Identify which cell holds the provided text, then report its [x, y] central coordinate. 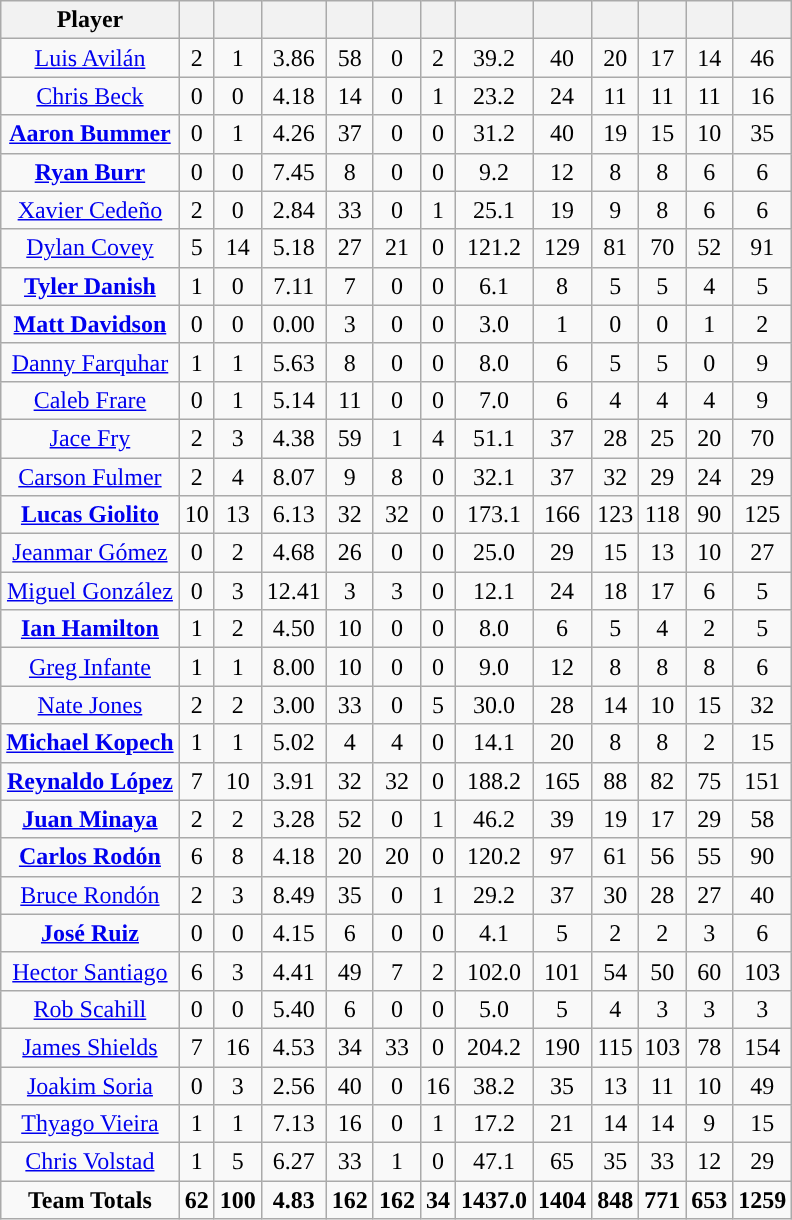
Ian Hamilton [90, 629]
Reynaldo López [90, 781]
17.2 [494, 1124]
129 [562, 248]
190 [562, 1047]
8.49 [294, 895]
José Ruiz [90, 933]
38.2 [494, 1085]
12.1 [494, 591]
Greg Infante [90, 667]
7.13 [294, 1124]
5.0 [494, 1009]
Jace Fry [90, 438]
3.28 [294, 819]
46 [762, 58]
Bruce Rondón [90, 895]
Ryan Burr [90, 172]
4.50 [294, 629]
29.2 [494, 895]
39 [562, 819]
55 [710, 857]
5.40 [294, 1009]
60 [710, 971]
25 [662, 438]
8.07 [294, 477]
Joakim Soria [90, 1085]
3.91 [294, 781]
4.41 [294, 971]
771 [662, 1200]
47.1 [494, 1162]
Luis Avilán [90, 58]
Juan Minaya [90, 819]
7.11 [294, 286]
4.68 [294, 553]
5.18 [294, 248]
653 [710, 1200]
848 [616, 1200]
Danny Farquhar [90, 362]
4.83 [294, 1200]
32.1 [494, 477]
46.2 [494, 819]
31.2 [494, 134]
2.84 [294, 210]
Xavier Cedeño [90, 210]
4.38 [294, 438]
0.00 [294, 324]
102.0 [494, 971]
9.2 [494, 172]
8.00 [294, 667]
5.02 [294, 743]
14.1 [494, 743]
6.13 [294, 515]
Tyler Danish [90, 286]
25.0 [494, 553]
Chris Volstad [90, 1162]
91 [762, 248]
204.2 [494, 1047]
Rob Scahill [90, 1009]
Team Totals [90, 1200]
88 [616, 781]
3.00 [294, 705]
100 [238, 1200]
39.2 [494, 58]
50 [662, 971]
75 [710, 781]
151 [762, 781]
59 [350, 438]
30.0 [494, 705]
188.2 [494, 781]
Carlos Rodón [90, 857]
Miguel González [90, 591]
Caleb Frare [90, 400]
James Shields [90, 1047]
7.45 [294, 172]
23.2 [494, 96]
1437.0 [494, 1200]
5.63 [294, 362]
51.1 [494, 438]
30 [616, 895]
54 [616, 971]
26 [350, 553]
18 [616, 591]
6.27 [294, 1162]
Lucas Giolito [90, 515]
123 [616, 515]
81 [616, 248]
121.2 [494, 248]
7.0 [494, 400]
Carson Fulmer [90, 477]
Thyago Vieira [90, 1124]
65 [562, 1162]
Aaron Bummer [90, 134]
4.15 [294, 933]
154 [762, 1047]
56 [662, 857]
2.56 [294, 1085]
118 [662, 515]
Chris Beck [90, 96]
Matt Davidson [90, 324]
78 [710, 1047]
120.2 [494, 857]
12.41 [294, 591]
4.53 [294, 1047]
165 [562, 781]
Nate Jones [90, 705]
9.0 [494, 667]
62 [196, 1200]
6.1 [494, 286]
115 [616, 1047]
166 [562, 515]
4.26 [294, 134]
Player [90, 20]
1404 [562, 1200]
1259 [762, 1200]
101 [562, 971]
5.14 [294, 400]
4.1 [494, 933]
Michael Kopech [90, 743]
61 [616, 857]
Dylan Covey [90, 248]
Hector Santiago [90, 971]
97 [562, 857]
Jeanmar Gómez [90, 553]
3.86 [294, 58]
125 [762, 515]
173.1 [494, 515]
3.0 [494, 324]
25.1 [494, 210]
82 [662, 781]
